Pinpoint the cell where the given text exists, returning its [X, Y] midpoint coordinate. 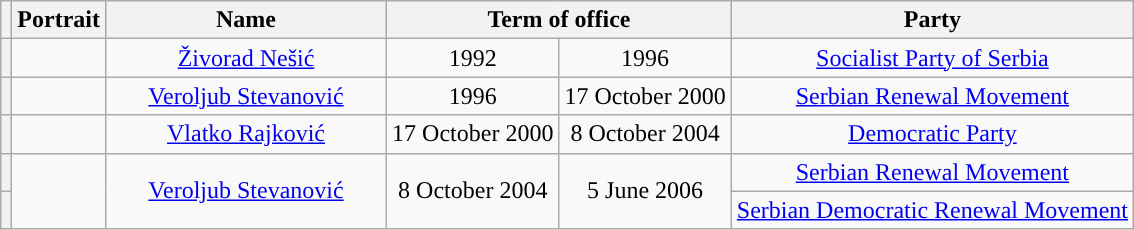
5 June 2006 [645, 191]
Socialist Party of Serbia [932, 58]
Živorad Nešić [246, 58]
Party [932, 20]
Term of office [560, 20]
Portrait [59, 20]
Democratic Party [932, 134]
Serbian Democratic Renewal Movement [932, 210]
Vlatko Rajković [246, 134]
Name [246, 20]
1992 [473, 58]
